Determine the (X, Y) coordinate at the center of the cell enclosing the given text.  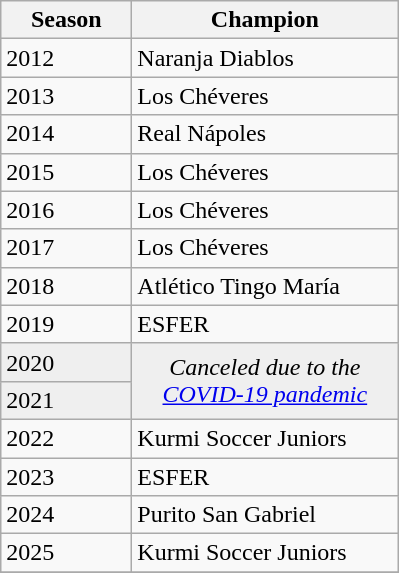
Season (66, 20)
Canceled due to the COVID-19 pandemic (265, 381)
2012 (66, 58)
Purito San Gabriel (265, 515)
2021 (66, 400)
2014 (66, 134)
2013 (66, 96)
Real Nápoles (265, 134)
2025 (66, 553)
2022 (66, 438)
2016 (66, 210)
2017 (66, 248)
2018 (66, 286)
2020 (66, 362)
2015 (66, 172)
2024 (66, 515)
Naranja Diablos (265, 58)
Atlético Tingo María (265, 286)
2019 (66, 324)
Champion (265, 20)
2023 (66, 477)
